Extract the (x, y) coordinate from the center of the cell holding the provided text.  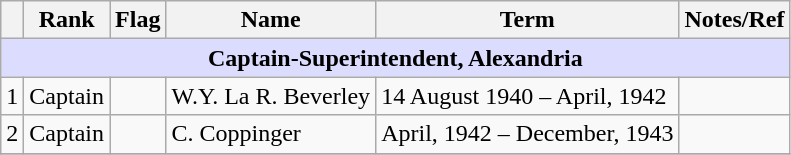
2 (12, 134)
Notes/Ref (734, 20)
Term (528, 20)
Rank (67, 20)
W.Y. La R. Beverley (271, 96)
Flag (138, 20)
C. Coppinger (271, 134)
14 August 1940 – April, 1942 (528, 96)
Captain-Superintendent, Alexandria (396, 58)
April, 1942 – December, 1943 (528, 134)
1 (12, 96)
Name (271, 20)
